Extract the [x, y] coordinate from the center of the cell holding the provided text.  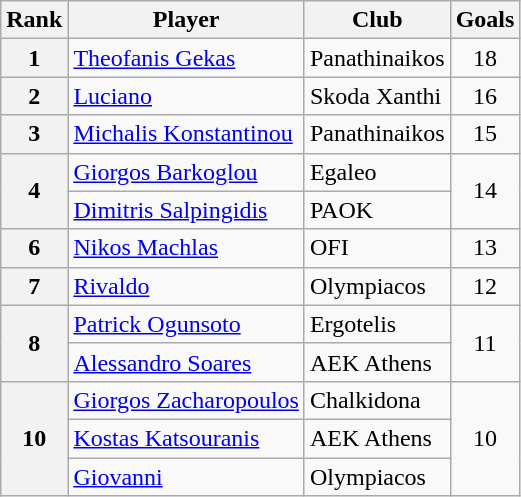
Luciano [186, 96]
Player [186, 20]
Egaleo [377, 172]
13 [485, 248]
8 [34, 343]
Nikos Machlas [186, 248]
Chalkidona [377, 400]
11 [485, 343]
15 [485, 134]
Giorgos Barkoglou [186, 172]
Skoda Xanthi [377, 96]
Patrick Ogunsoto [186, 324]
Kostas Katsouranis [186, 438]
OFI [377, 248]
14 [485, 191]
Ergotelis [377, 324]
6 [34, 248]
3 [34, 134]
PAOK [377, 210]
Giovanni [186, 477]
Rivaldo [186, 286]
Giorgos Zacharopoulos [186, 400]
1 [34, 58]
18 [485, 58]
4 [34, 191]
Goals [485, 20]
Club [377, 20]
Theofanis Gekas [186, 58]
12 [485, 286]
Rank [34, 20]
Alessandro Soares [186, 362]
2 [34, 96]
16 [485, 96]
7 [34, 286]
Dimitris Salpingidis [186, 210]
Michalis Konstantinou [186, 134]
